For the text-containing cell, return its midpoint in [X, Y] coordinate format. 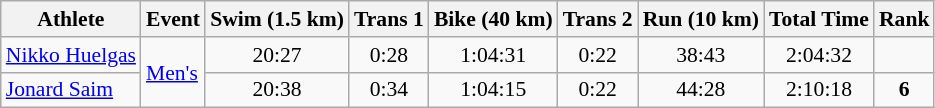
38:43 [701, 55]
Trans 2 [598, 19]
Trans 1 [389, 19]
0:28 [389, 55]
44:28 [701, 90]
Rank [904, 19]
20:27 [277, 55]
20:38 [277, 90]
6 [904, 90]
Nikko Huelgas [71, 55]
Men's [173, 72]
Event [173, 19]
0:34 [389, 90]
2:10:18 [819, 90]
Total Time [819, 19]
Run (10 km) [701, 19]
2:04:32 [819, 55]
1:04:31 [494, 55]
Bike (40 km) [494, 19]
1:04:15 [494, 90]
Swim (1.5 km) [277, 19]
Athlete [71, 19]
Jonard Saim [71, 90]
